Capture the cell that displays the provided text and extract its [X, Y] central coordinate. 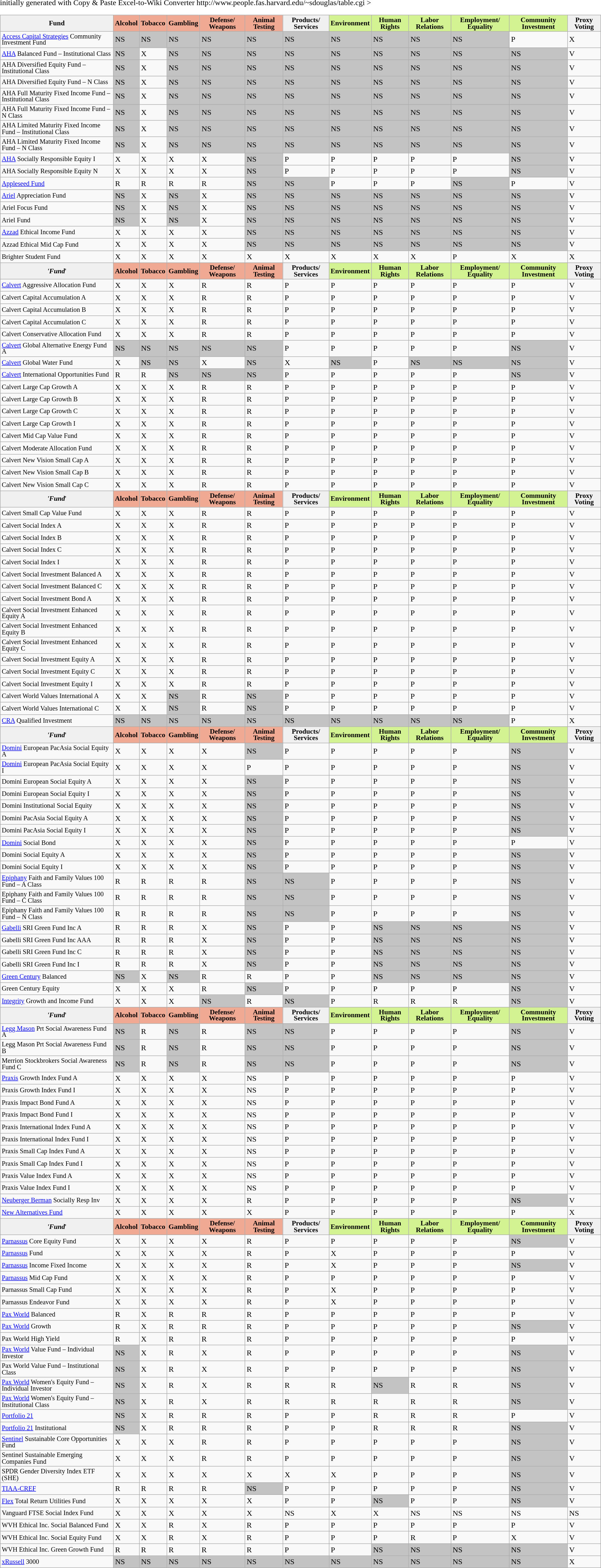
Epiphany Faith and Family Values 100 Fund – C Class [57, 897]
CRA Qualified Investment [57, 720]
Epiphany Faith and Family Values 100 Fund – N Class [57, 913]
SPDR Gender Diversity Index ETF (SHE) [57, 1474]
Praxis Value Index Fund I [57, 1188]
Parnassus Core Equity Fund [57, 1241]
Parnassus Small Cap Fund [57, 1290]
Azzad Ethical Mid Cap Fund [57, 244]
Fund [57, 23]
Parnassus Mid Cap Fund [57, 1278]
Brighter Student Fund [57, 257]
Calvert Moderate Allocation Fund [57, 448]
AHA Full Maturity Fixed Income Fund – N Class [57, 112]
Calvert Mid Cap Value Fund [57, 436]
AHA Limited Maturity Fixed Income Fund – Institutional Class [57, 129]
Gabelli SRI Green Fund Inc AAA [57, 940]
Legg Mason Prt Social Awareness Fund B [57, 1048]
Legg Mason Prt Social Awareness Fund A [57, 1032]
Domini European PacAsia Social Equity I [57, 767]
Sentinel Sustainable Emerging Companies Fund [57, 1458]
Calvert Small Cap Value Fund [57, 513]
Pax World Value Fund – Institutional Class [57, 1369]
Portfolio 21 [57, 1416]
Calvert Large Cap Growth A [57, 387]
Portfolio 21 Institutional [57, 1428]
AHA Limited Maturity Fixed Income Fund – N Class [57, 145]
Flex Total Return Utilities Fund [57, 1501]
Calvert International Opportunities Fund [57, 375]
Praxis Growth Index Fund I [57, 1090]
Ariel Fund [57, 220]
Epiphany Faith and Family Values 100 Fund – A Class [57, 881]
Praxis Small Cap Index Fund I [57, 1163]
Merrion Stockbrokers Social Awareness Fund C [57, 1064]
Access Capital Strategies Community Investment Fund [57, 39]
Gabelli SRI Green Fund Inc A [57, 928]
Appleseed Fund [57, 183]
Calvert Social Investment Balanced C [57, 586]
Calvert Social Investment Balanced A [57, 574]
Pax World Growth [57, 1326]
Calvert Social Index B [57, 538]
Calvert Social Investment Enhanced Equity A [57, 613]
Calvert Capital Accumulation A [57, 297]
Calvert Capital Accumulation C [57, 322]
Azzad Ethical Income Fund [57, 232]
New Alternatives Fund [57, 1213]
Integrity Growth and Income Fund [57, 1001]
Praxis Impact Bond Fund I [57, 1115]
Praxis Value Index Fund A [57, 1176]
Calvert Large Cap Growth B [57, 399]
Pax World Balanced [57, 1314]
Praxis Impact Bond Fund A [57, 1103]
Domini PacAsia Social Equity I [57, 830]
Calvert World Values International A [57, 696]
Praxis International Index Fund A [57, 1127]
Praxis Small Cap Index Fund A [57, 1151]
Calvert New Vision Small Cap B [57, 473]
Domini European Social Equity I [57, 794]
WVH Ethical Inc. Social Balanced Fund [57, 1525]
AHA Diversified Equity Fund – N Class [57, 82]
AHA Balanced Fund – Institutional Class [57, 54]
Pax World Value Fund – Individual Investor [57, 1353]
Calvert Social Investment Equity I [57, 684]
Calvert Social Investment Enhanced Equity C [57, 645]
Vanguard FTSE Social Index Fund [57, 1513]
Calvert Social Index I [57, 562]
Domini Social Equity I [57, 867]
Calvert Capital Accumulation B [57, 310]
Calvert Aggressive Allocation Fund [57, 285]
Calvert New Vision Small Cap C [57, 485]
Parnassus Income Fixed Income [57, 1265]
WVH Ethical Inc. Social Equity Fund [57, 1538]
AHA Socially Responsible Equity I [57, 159]
AHA Full Maturity Fixed Income Fund – Institutional Class [57, 96]
Parnassus Fund [57, 1253]
AHA Socially Responsible Equity N [57, 171]
Ariel Appreciation Fund [57, 196]
Gabelli SRI Green Fund Inc C [57, 952]
Calvert New Vision Small Cap A [57, 460]
AHA Diversified Equity Fund – Institutional Class [57, 68]
Parnassus Endeavor Fund [57, 1302]
xRussell 3000 [57, 1562]
Calvert Global Water Fund [57, 362]
Neuberger Berman Socially Resp Inv [57, 1200]
Calvert Social Investment Enhanced Equity B [57, 629]
Calvert Global Alternative Energy Fund A [57, 348]
Praxis International Index Fund I [57, 1139]
Calvert Social Investment Bond A [57, 599]
Pax World High Yield [57, 1339]
Calvert Social Index A [57, 525]
Domini PacAsia Social Equity A [57, 818]
Green Century Equity [57, 989]
Gabelli SRI Green Fund Inc I [57, 964]
Domini European PacAsia Social Equity A [57, 751]
WVH Ethical Inc. Green Growth Fund [57, 1550]
Calvert Conservative Allocation Fund [57, 334]
Calvert World Values International C [57, 708]
Calvert Large Cap Growth C [57, 411]
Calvert Large Cap Growth I [57, 423]
TIAA-CREF [57, 1488]
Pax World Women's Equity Fund – Individual Investor [57, 1385]
Calvert Social Investment Equity C [57, 672]
Domini Social Equity A [57, 855]
Pax World Women's Equity Fund – Institutional Class [57, 1402]
Domini European Social Equity A [57, 781]
Sentinel Sustainable Core Opportunities Fund [57, 1442]
Calvert Social Index C [57, 550]
Calvert Social Investment Equity A [57, 660]
Domini Social Bond [57, 842]
Ariel Focus Fund [57, 208]
Green Century Balanced [57, 976]
Domini Institutional Social Equity [57, 806]
Praxis Growth Index Fund A [57, 1078]
